Return (x, y) of the center of cell containing provided text 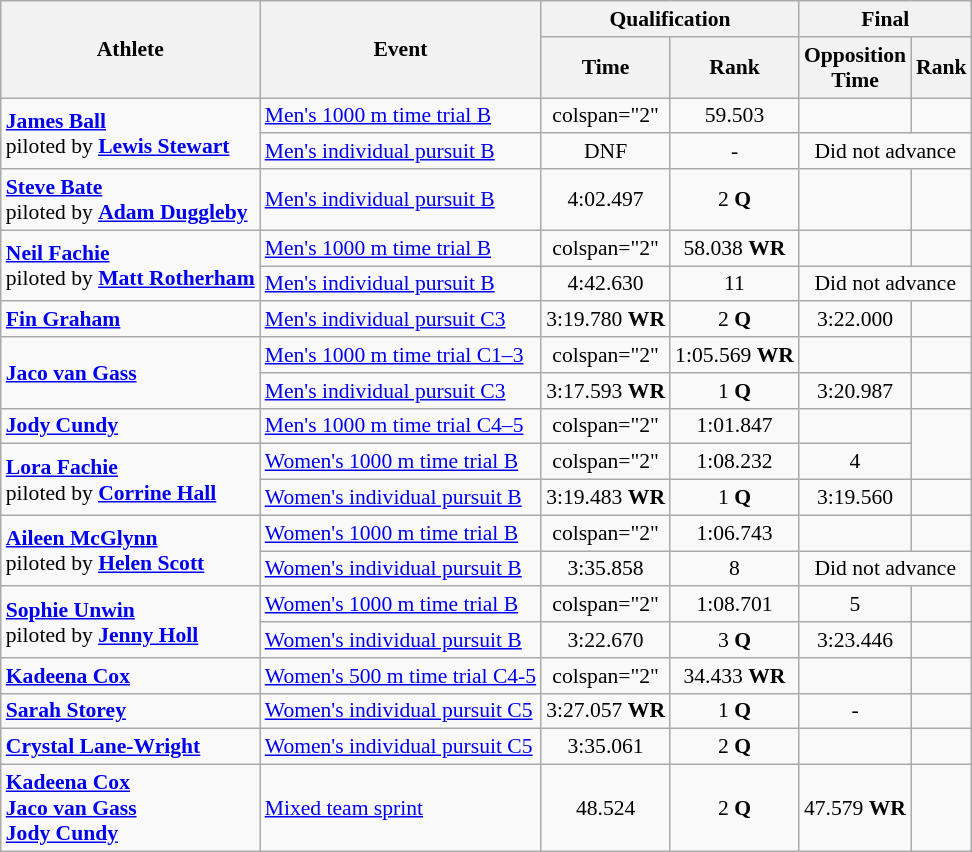
Steve Bate piloted by Adam Duggleby (130, 200)
8 (734, 569)
3 Q (734, 640)
DNF (606, 152)
Women's 500 m time trial C4-5 (400, 676)
47.579 WR (855, 808)
3:35.061 (606, 747)
4:02.497 (606, 200)
1:08.232 (734, 462)
Final (886, 19)
Kadeena Cox (130, 676)
1:06.743 (734, 533)
James Ball piloted by Lewis Stewart (130, 134)
3:27.057 WR (606, 711)
Mixed team sprint (400, 808)
Men's 1000 m time trial C4–5 (400, 426)
Fin Graham (130, 320)
Men's 1000 m time trial C1–3 (400, 355)
Lora Fachie piloted by Corrine Hall (130, 480)
48.524 (606, 808)
4:42.630 (606, 284)
Time (606, 68)
59.503 (734, 116)
1:08.701 (734, 605)
Kadeena CoxJaco van GassJody Cundy (130, 808)
Crystal Lane-Wright (130, 747)
4 (855, 462)
1:01.847 (734, 426)
1:05.569 WR (734, 355)
Jaco van Gass (130, 372)
Jody Cundy (130, 426)
3:17.593 WR (606, 391)
3:19.560 (855, 498)
Qualification (670, 19)
3:35.858 (606, 569)
OppositionTime (855, 68)
Event (400, 50)
58.038 WR (734, 248)
3:22.000 (855, 320)
11 (734, 284)
Sarah Storey (130, 711)
Athlete (130, 50)
34.433 WR (734, 676)
3:19.483 WR (606, 498)
Neil Fachie piloted by Matt Rotherham (130, 266)
3:23.446 (855, 640)
Aileen McGlynn piloted by Helen Scott (130, 550)
3:22.670 (606, 640)
Sophie Unwin piloted by Jenny Holl (130, 622)
3:19.780 WR (606, 320)
3:20.987 (855, 391)
5 (855, 605)
